Detect which cell encompasses the target text, then output its (x, y) center coordinate. 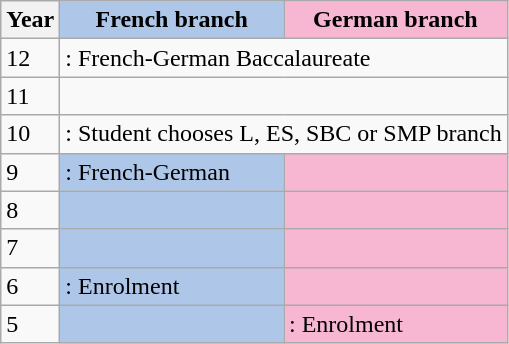
: French-German (172, 172)
11 (30, 96)
French branch (172, 20)
: Student chooses L, ES, SBC or SMP branch (284, 134)
9 (30, 172)
12 (30, 58)
6 (30, 286)
8 (30, 210)
7 (30, 248)
German branch (396, 20)
10 (30, 134)
Year (30, 20)
5 (30, 324)
: French-German Baccalaureate (284, 58)
